Return (X, Y) of the center of cell containing provided text 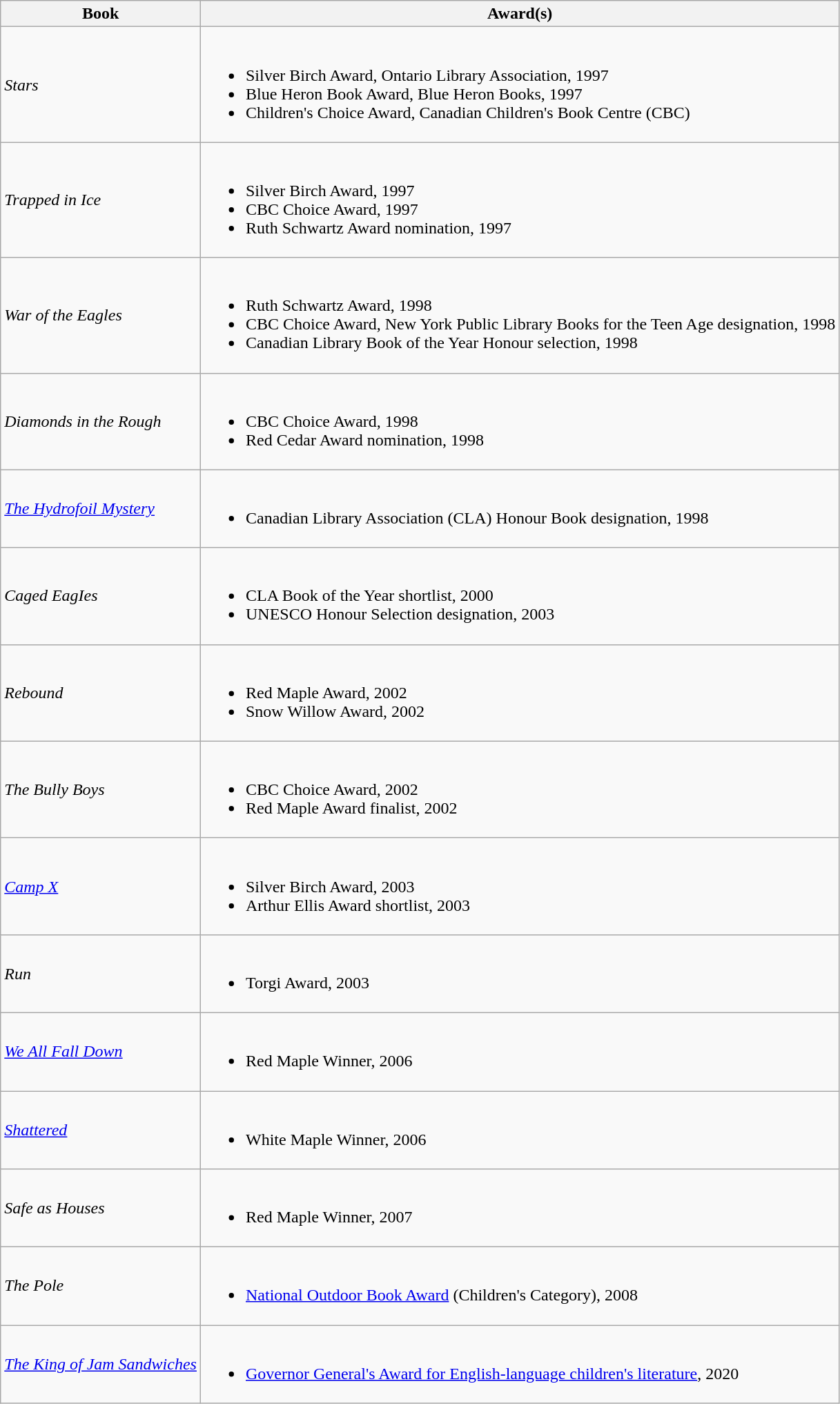
Trapped in Ice (101, 200)
Red Maple Award, 2002Snow Willow Award, 2002 (519, 693)
The Pole (101, 1286)
Governor General's Award for English-language children's literature, 2020 (519, 1365)
We All Fall Down (101, 1051)
Red Maple Winner, 2006 (519, 1051)
National Outdoor Book Award (Children's Category), 2008 (519, 1286)
Silver Birch Award, 2003Arthur Ellis Award shortlist, 2003 (519, 886)
Torgi Award, 2003 (519, 974)
The King of Jam Sandwiches (101, 1365)
Award(s) (519, 14)
CLA Book of the Year shortlist, 2000UNESCO Honour Selection designation, 2003 (519, 596)
Rebound (101, 693)
Stars (101, 84)
CBC Choice Award, 1998Red Cedar Award nomination, 1998 (519, 421)
Run (101, 974)
Red Maple Winner, 2007 (519, 1209)
White Maple Winner, 2006 (519, 1130)
Caged EagIes (101, 596)
The Hydrofoil Mystery (101, 508)
War of the Eagles (101, 315)
Camp X (101, 886)
Diamonds in the Rough (101, 421)
Shattered (101, 1130)
CBC Choice Award, 2002Red Maple Award finalist, 2002 (519, 789)
Canadian Library Association (CLA) Honour Book designation, 1998 (519, 508)
The Bully Boys (101, 789)
Book (101, 14)
Safe as Houses (101, 1209)
Silver Birch Award, 1997CBC Choice Award, 1997Ruth Schwartz Award nomination, 1997 (519, 200)
